Provide the (x, y) coordinate of the cell's center where the given text is located.  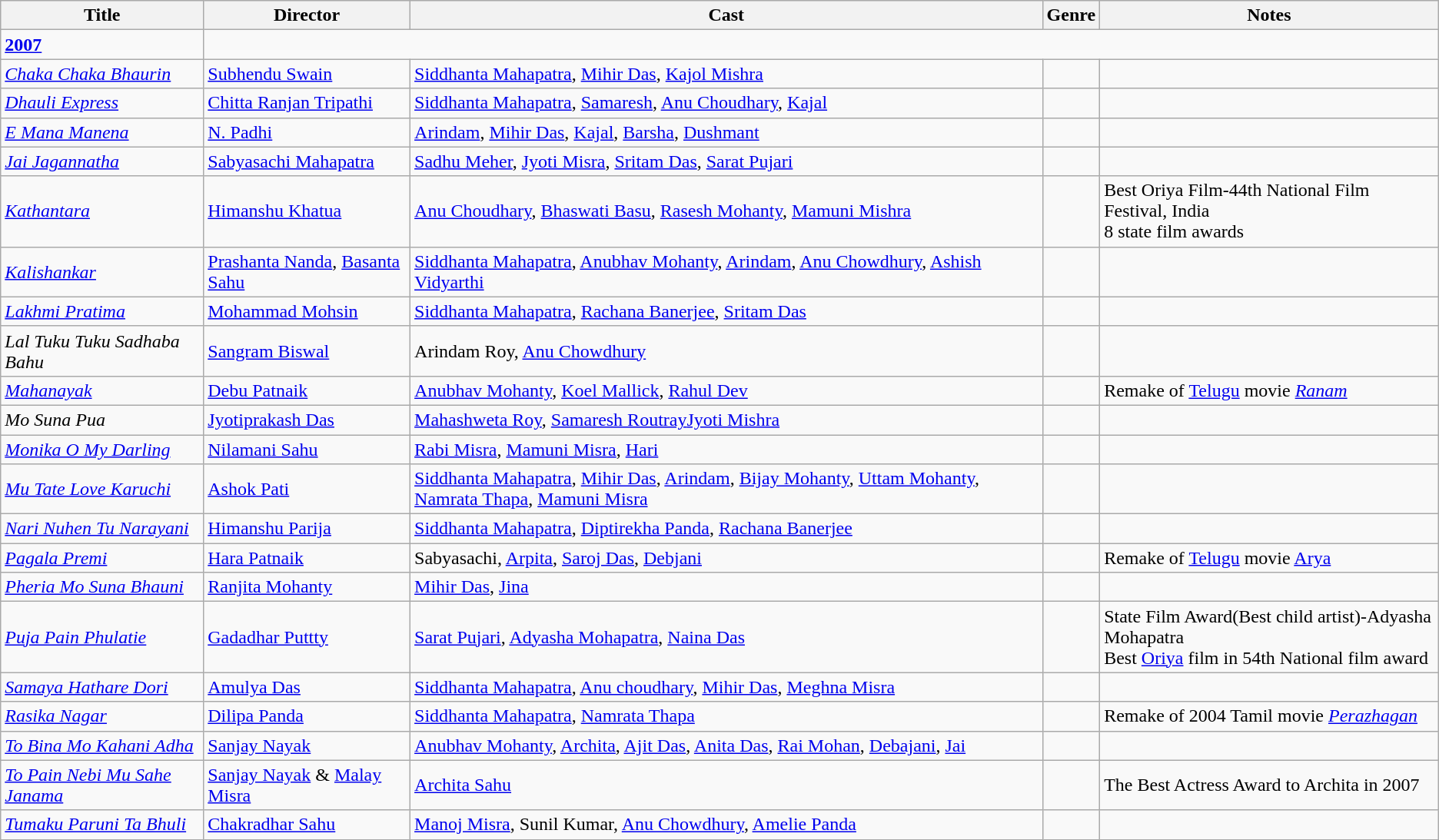
Remake of 2004 Tamil movie Perazhagan (1270, 716)
Chitta Ranjan Tripathi (307, 103)
To Bina Mo Kahani Adha (102, 745)
Himanshu Khatua (307, 211)
Remake of Telugu movie Ranam (1270, 390)
N. Padhi (307, 132)
Siddhanta Mahapatra, Namrata Thapa (727, 716)
Anubhav Mohanty, Koel Mallick, Rahul Dev (727, 390)
Sarat Pujari, Adyasha Mohapatra, Naina Das (727, 637)
Jai Jagannatha (102, 161)
2007 (102, 45)
Kathantara (102, 211)
Archita Sahu (727, 785)
Mihir Das, Jina (727, 587)
Ashok Pati (307, 489)
Hara Patnaik (307, 558)
Notes (1270, 15)
Samaya Hathare Dori (102, 687)
Siddhanta Mahapatra, Anu choudhary, Mihir Das, Meghna Misra (727, 687)
Mo Suna Pua (102, 420)
Prashanta Nanda, Basanta Sahu (307, 272)
Manoj Misra, Sunil Kumar, Anu Chowdhury, Amelie Panda (727, 825)
Pagala Premi (102, 558)
Siddhanta Mahapatra, Mihir Das, Arindam, Bijay Mohanty, Uttam Mohanty, Namrata Thapa, Mamuni Misra (727, 489)
Title (102, 15)
Mohammad Mohsin (307, 311)
Dilipa Panda (307, 716)
Jyotiprakash Das (307, 420)
Sabyasachi, Arpita, Saroj Das, Debjani (727, 558)
Anu Choudhary, Bhaswati Basu, Rasesh Mohanty, Mamuni Mishra (727, 211)
Mu Tate Love Karuchi (102, 489)
Debu Patnaik (307, 390)
State Film Award(Best child artist)-Adyasha MohapatraBest Oriya film in 54th National film award (1270, 637)
Gadadhar Puttty (307, 637)
Mahashweta Roy, Samaresh RoutrayJyoti Mishra (727, 420)
Anubhav Mohanty, Archita, Ajit Das, Anita Das, Rai Mohan, Debajani, Jai (727, 745)
Dhauli Express (102, 103)
Arindam Roy, Anu Chowdhury (727, 350)
Nari Nuhen Tu Narayani (102, 529)
Best Oriya Film-44th National Film Festival, India 8 state film awards (1270, 211)
Kalishankar (102, 272)
Siddhanta Mahapatra, Diptirekha Panda, Rachana Banerjee (727, 529)
Chakradhar Sahu (307, 825)
Sadhu Meher, Jyoti Misra, Sritam Das, Sarat Pujari (727, 161)
Sabyasachi Mahapatra (307, 161)
The Best Actress Award to Archita in 2007 (1270, 785)
To Pain Nebi Mu Sahe Janama (102, 785)
Chaka Chaka Bhaurin (102, 74)
Ranjita Mohanty (307, 587)
Himanshu Parija (307, 529)
Siddhanta Mahapatra, Mihir Das, Kajol Mishra (727, 74)
Rasika Nagar (102, 716)
Lakhmi Pratima (102, 311)
Puja Pain Phulatie (102, 637)
Sanjay Nayak (307, 745)
Lal Tuku Tuku Sadhaba Bahu (102, 350)
Remake of Telugu movie Arya (1270, 558)
Amulya Das (307, 687)
Siddhanta Mahapatra, Anubhav Mohanty, Arindam, Anu Chowdhury, Ashish Vidyarthi (727, 272)
Subhendu Swain (307, 74)
Rabi Misra, Mamuni Misra, Hari (727, 450)
E Mana Manena (102, 132)
Siddhanta Mahapatra, Samaresh, Anu Choudhary, Kajal (727, 103)
Director (307, 15)
Mahanayak (102, 390)
Siddhanta Mahapatra, Rachana Banerjee, Sritam Das (727, 311)
Genre (1072, 15)
Tumaku Paruni Ta Bhuli (102, 825)
Sangram Biswal (307, 350)
Pheria Mo Suna Bhauni (102, 587)
Sanjay Nayak & Malay Misra (307, 785)
Nilamani Sahu (307, 450)
Monika O My Darling (102, 450)
Cast (727, 15)
Arindam, Mihir Das, Kajal, Barsha, Dushmant (727, 132)
